Locate the cell with the specified text and output its (x, y) center coordinate. 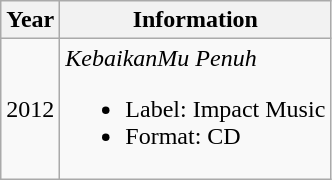
2012 (30, 109)
KebaikanMu PenuhLabel: Impact MusicFormat: CD (196, 109)
Year (30, 20)
Information (196, 20)
